Locate the cell with the specified text and output its (X, Y) center coordinate. 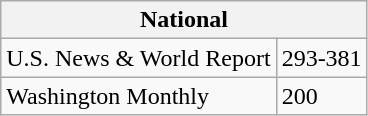
Washington Monthly (138, 96)
U.S. News & World Report (138, 58)
200 (322, 96)
National (184, 20)
293-381 (322, 58)
